Output the [X, Y] coordinate of the center of the cell containing the given text.  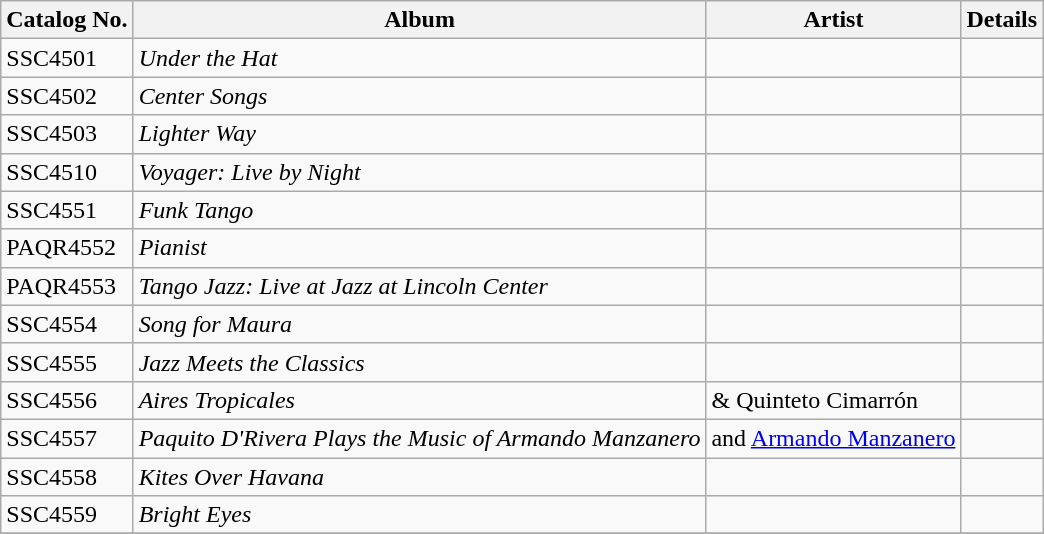
Song for Maura [420, 324]
Funk Tango [420, 210]
SSC4503 [67, 134]
& Quinteto Cimarrón [834, 400]
Aires Tropicales [420, 400]
Voyager: Live by Night [420, 172]
SSC4555 [67, 362]
SSC4556 [67, 400]
Pianist [420, 248]
Album [420, 20]
SSC4510 [67, 172]
Paquito D'Rivera Plays the Music of Armando Manzanero [420, 438]
SSC4559 [67, 515]
SSC4557 [67, 438]
Artist [834, 20]
Details [1002, 20]
Catalog No. [67, 20]
SSC4554 [67, 324]
Jazz Meets the Classics [420, 362]
Kites Over Havana [420, 477]
Bright Eyes [420, 515]
SSC4501 [67, 58]
SSC4502 [67, 96]
PAQR4553 [67, 286]
Under the Hat [420, 58]
Center Songs [420, 96]
Tango Jazz: Live at Jazz at Lincoln Center [420, 286]
Lighter Way [420, 134]
and Armando Manzanero [834, 438]
SSC4551 [67, 210]
PAQR4552 [67, 248]
SSC4558 [67, 477]
